Provide the [x, y] coordinate of the cell's center where the given text is located.  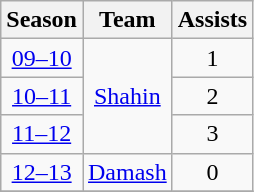
11–12 [42, 134]
12–13 [42, 172]
10–11 [42, 96]
2 [212, 96]
Team [127, 20]
Shahin [127, 96]
1 [212, 58]
Damash [127, 172]
09–10 [42, 58]
Season [42, 20]
3 [212, 134]
0 [212, 172]
Assists [212, 20]
